Return [X, Y] of the center of cell containing provided text 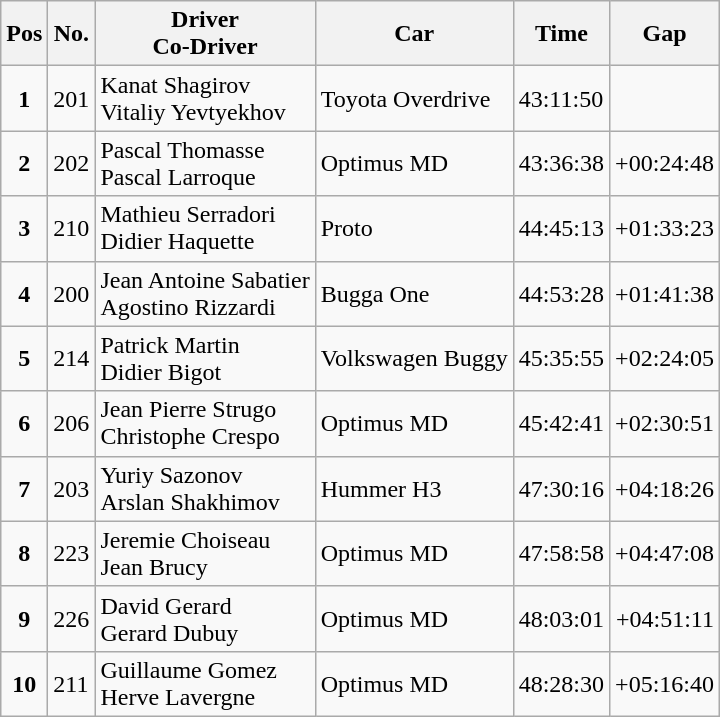
Jeremie Choiseau Jean Brucy [205, 554]
+04:47:08 [665, 554]
223 [72, 554]
201 [72, 98]
Jean Pierre Strugo Christophe Crespo [205, 424]
45:35:55 [561, 358]
5 [24, 358]
Pos [24, 34]
+05:16:40 [665, 684]
210 [72, 228]
203 [72, 488]
202 [72, 164]
47:30:16 [561, 488]
Jean Antoine Sabatier Agostino Rizzardi [205, 294]
+02:24:05 [665, 358]
6 [24, 424]
Guillaume Gomez Herve Lavergne [205, 684]
+01:33:23 [665, 228]
Gap [665, 34]
Hummer H3 [414, 488]
47:58:58 [561, 554]
Kanat Shagirov Vitaliy Yevtyekhov [205, 98]
226 [72, 618]
206 [72, 424]
214 [72, 358]
1 [24, 98]
David Gerard Gerard Dubuy [205, 618]
3 [24, 228]
+04:18:26 [665, 488]
Volkswagen Buggy [414, 358]
43:36:38 [561, 164]
44:53:28 [561, 294]
48:03:01 [561, 618]
Pascal Thomasse Pascal Larroque [205, 164]
Bugga One [414, 294]
Patrick Martin Didier Bigot [205, 358]
+01:41:38 [665, 294]
45:42:41 [561, 424]
9 [24, 618]
2 [24, 164]
+00:24:48 [665, 164]
Mathieu Serradori Didier Haquette [205, 228]
44:45:13 [561, 228]
48:28:30 [561, 684]
200 [72, 294]
Toyota Overdrive [414, 98]
10 [24, 684]
Time [561, 34]
7 [24, 488]
211 [72, 684]
DriverCo-Driver [205, 34]
Car [414, 34]
+02:30:51 [665, 424]
No. [72, 34]
8 [24, 554]
Proto [414, 228]
4 [24, 294]
+04:51:11 [665, 618]
Yuriy Sazonov Arslan Shakhimov [205, 488]
43:11:50 [561, 98]
